Return the (x, y) coordinate for the center point of the cell that contains the specified text.  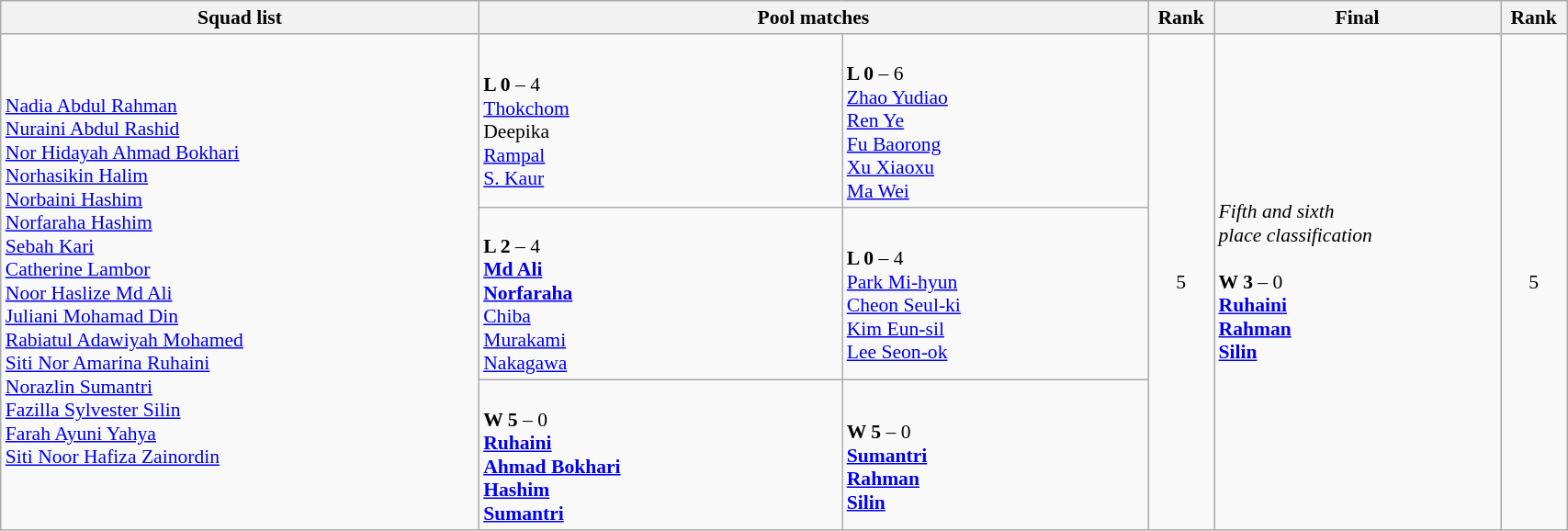
L 0 – 6Zhao Yudiao Ren Ye Fu Baorong Xu Xiaoxu Ma Wei (996, 121)
L 0 – 4Park Mi-hyun Cheon Seul-ki Kim Eun-sil Lee Seon-ok (996, 294)
Fifth and sixthplace classificationW 3 – 0Ruhaini Rahman Silin (1358, 282)
Squad list (240, 17)
Pool matches (814, 17)
W 5 – 0Sumantri Rahman Silin (996, 456)
L 0 – 4Thokchom Deepika Rampal S. Kaur (660, 121)
L 2 – 4Md Ali Norfaraha Chiba Murakami Nakagawa (660, 294)
W 5 – 0Ruhaini Ahmad Bokhari Hashim Sumantri (660, 456)
Final (1358, 17)
